Scan for the cell matching the given text and deliver its (X, Y) coordinate at center. 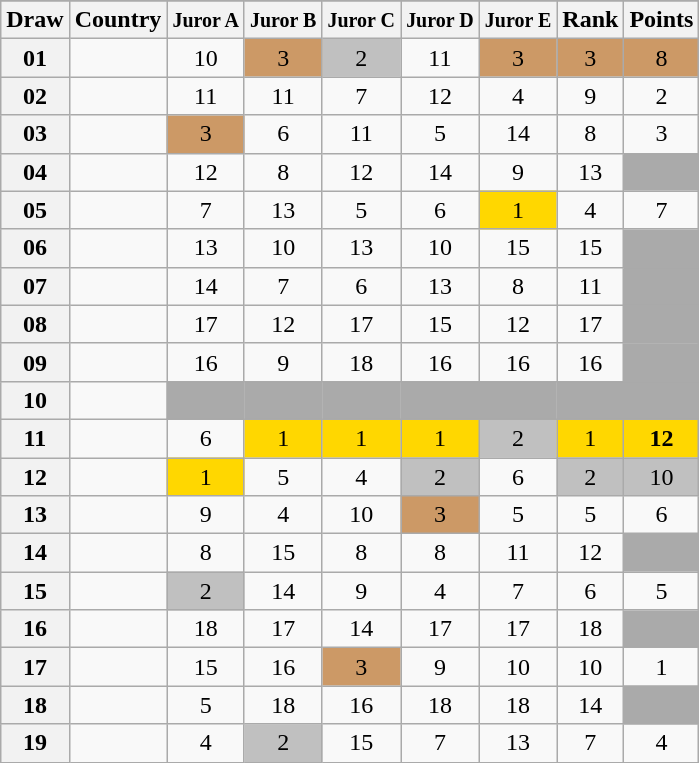
Country (118, 20)
09 (35, 362)
Rank (590, 20)
19 (35, 743)
08 (35, 324)
Juror D (440, 20)
Juror C (362, 20)
Juror B (283, 20)
04 (35, 172)
06 (35, 248)
01 (35, 58)
05 (35, 210)
Draw (35, 20)
02 (35, 96)
Points (662, 20)
Juror E (518, 20)
07 (35, 286)
03 (35, 134)
Juror A (206, 20)
